Determine the [X, Y] coordinate at the center of the cell enclosing the given text.  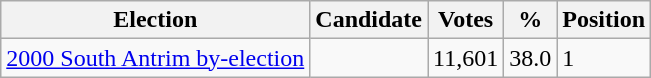
% [530, 20]
Election [156, 20]
2000 South Antrim by-election [156, 58]
Position [604, 20]
1 [604, 58]
38.0 [530, 58]
11,601 [466, 58]
Candidate [369, 20]
Votes [466, 20]
